Return (x, y) of the center of cell containing provided text 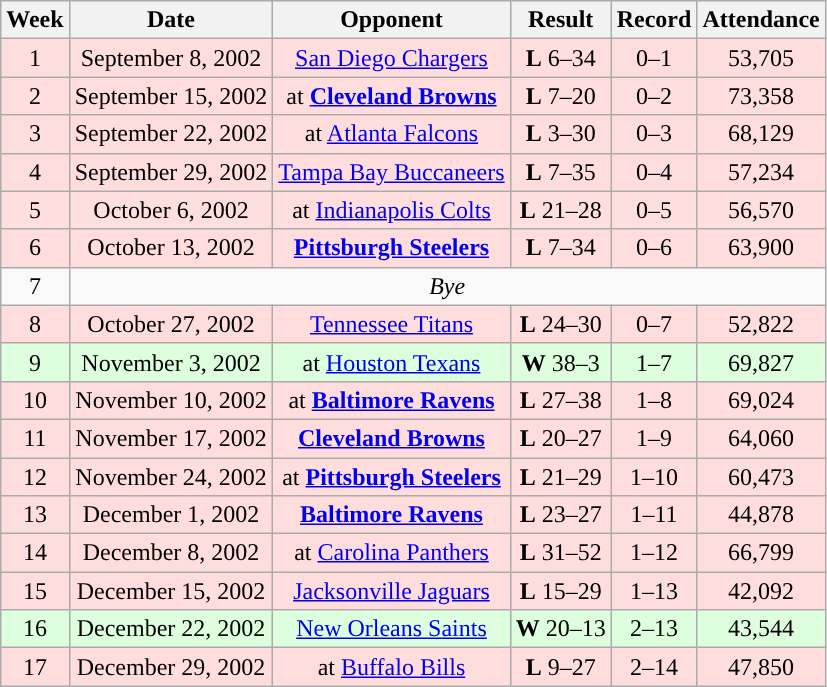
68,129 (761, 134)
October 27, 2002 (171, 324)
September 22, 2002 (171, 134)
12 (35, 477)
0–1 (654, 58)
at Indianapolis Colts (392, 210)
2 (35, 96)
7 (35, 286)
Tampa Bay Buccaneers (392, 172)
11 (35, 438)
60,473 (761, 477)
November 17, 2002 (171, 438)
57,234 (761, 172)
Date (171, 20)
Week (35, 20)
L 27–38 (560, 400)
15 (35, 591)
Record (654, 20)
73,358 (761, 96)
L 3–30 (560, 134)
66,799 (761, 553)
W 38–3 (560, 362)
L 21–28 (560, 210)
1–8 (654, 400)
December 22, 2002 (171, 629)
December 8, 2002 (171, 553)
1–7 (654, 362)
December 15, 2002 (171, 591)
at Houston Texans (392, 362)
September 15, 2002 (171, 96)
Tennessee Titans (392, 324)
L 23–27 (560, 515)
Pittsburgh Steelers (392, 248)
L 24–30 (560, 324)
52,822 (761, 324)
L 7–20 (560, 96)
at Cleveland Browns (392, 96)
0–5 (654, 210)
0–6 (654, 248)
16 (35, 629)
L 7–35 (560, 172)
L 21–29 (560, 477)
47,850 (761, 667)
44,878 (761, 515)
2–14 (654, 667)
64,060 (761, 438)
14 (35, 553)
1–12 (654, 553)
at Atlanta Falcons (392, 134)
1–9 (654, 438)
December 29, 2002 (171, 667)
Baltimore Ravens (392, 515)
1 (35, 58)
53,705 (761, 58)
Opponent (392, 20)
4 (35, 172)
0–7 (654, 324)
November 10, 2002 (171, 400)
W 20–13 (560, 629)
at Baltimore Ravens (392, 400)
43,544 (761, 629)
69,024 (761, 400)
Jacksonville Jaguars (392, 591)
69,827 (761, 362)
2–13 (654, 629)
Cleveland Browns (392, 438)
1–11 (654, 515)
at Buffalo Bills (392, 667)
0–2 (654, 96)
November 3, 2002 (171, 362)
3 (35, 134)
L 15–29 (560, 591)
October 13, 2002 (171, 248)
L 9–27 (560, 667)
September 8, 2002 (171, 58)
13 (35, 515)
63,900 (761, 248)
L 7–34 (560, 248)
September 29, 2002 (171, 172)
17 (35, 667)
6 (35, 248)
October 6, 2002 (171, 210)
8 (35, 324)
November 24, 2002 (171, 477)
42,092 (761, 591)
L 31–52 (560, 553)
1–13 (654, 591)
10 (35, 400)
L 20–27 (560, 438)
Attendance (761, 20)
5 (35, 210)
1–10 (654, 477)
Bye (447, 286)
at Pittsburgh Steelers (392, 477)
L 6–34 (560, 58)
0–3 (654, 134)
9 (35, 362)
56,570 (761, 210)
New Orleans Saints (392, 629)
Result (560, 20)
0–4 (654, 172)
December 1, 2002 (171, 515)
at Carolina Panthers (392, 553)
San Diego Chargers (392, 58)
